Determine the [X, Y] coordinate at the center of the cell enclosing the given text.  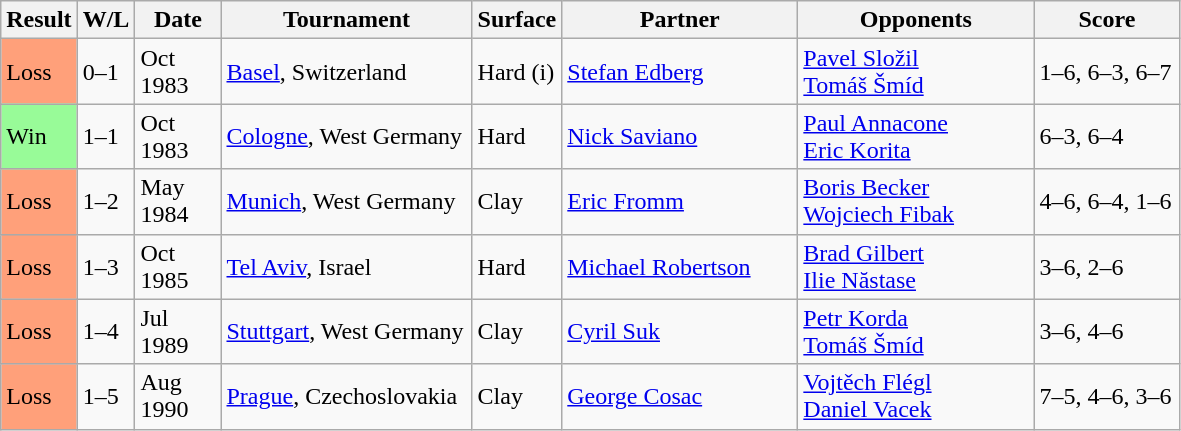
Aug 1990 [178, 396]
Win [39, 136]
Surface [517, 20]
6–3, 6–4 [1107, 136]
George Cosac [680, 396]
Opponents [916, 20]
May 1984 [178, 202]
Prague, Czechoslovakia [346, 396]
Result [39, 20]
1–3 [106, 266]
Michael Robertson [680, 266]
3–6, 4–6 [1107, 332]
Munich, West Germany [346, 202]
3–6, 2–6 [1107, 266]
Boris Becker Wojciech Fibak [916, 202]
Nick Saviano [680, 136]
Oct 1985 [178, 266]
Petr Korda Tomáš Šmíd [916, 332]
Stuttgart, West Germany [346, 332]
Stefan Edberg [680, 72]
1–6, 6–3, 6–7 [1107, 72]
Tournament [346, 20]
W/L [106, 20]
Pavel Složil Tomáš Šmíd [916, 72]
Basel, Switzerland [346, 72]
Vojtěch Flégl Daniel Vacek [916, 396]
1–5 [106, 396]
Score [1107, 20]
1–1 [106, 136]
Partner [680, 20]
7–5, 4–6, 3–6 [1107, 396]
Jul 1989 [178, 332]
4–6, 6–4, 1–6 [1107, 202]
1–4 [106, 332]
Cyril Suk [680, 332]
1–2 [106, 202]
Brad Gilbert Ilie Năstase [916, 266]
Paul Annacone Eric Korita [916, 136]
Hard (i) [517, 72]
0–1 [106, 72]
Date [178, 20]
Cologne, West Germany [346, 136]
Tel Aviv, Israel [346, 266]
Eric Fromm [680, 202]
